Identify which cell holds the provided text, then report its (x, y) central coordinate. 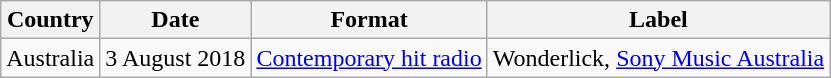
Wonderlick, Sony Music Australia (658, 58)
3 August 2018 (176, 58)
Format (369, 20)
Label (658, 20)
Country (50, 20)
Contemporary hit radio (369, 58)
Date (176, 20)
Australia (50, 58)
